Detect which cell encompasses the target text, then output its (x, y) center coordinate. 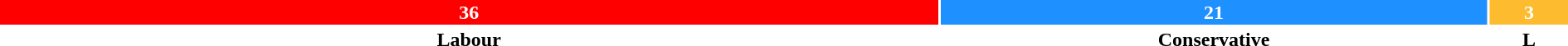
36 (469, 12)
21 (1213, 12)
3 (1529, 12)
